Find where the given text appears and provide that cell's center as [X, Y] coordinate. 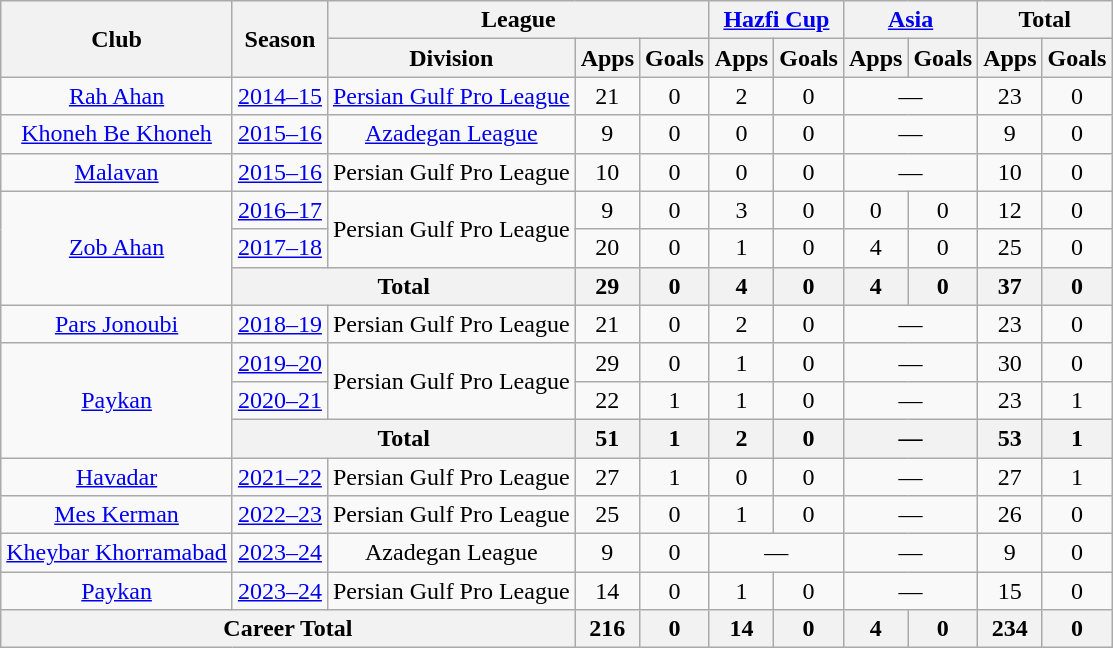
37 [1010, 286]
234 [1010, 629]
Khoneh Be Khoneh [117, 134]
Season [280, 39]
15 [1010, 591]
Pars Jonoubi [117, 324]
League [518, 20]
Division [451, 58]
Zob Ahan [117, 248]
20 [607, 248]
2019–20 [280, 362]
Club [117, 39]
Mes Kerman [117, 515]
Rah Ahan [117, 96]
2021–22 [280, 477]
2014–15 [280, 96]
Kheybar Khorramabad [117, 553]
51 [607, 438]
2016–17 [280, 210]
2018–19 [280, 324]
22 [607, 400]
3 [741, 210]
Hazfi Cup [776, 20]
Asia [910, 20]
2020–21 [280, 400]
Havadar [117, 477]
26 [1010, 515]
53 [1010, 438]
12 [1010, 210]
216 [607, 629]
Career Total [288, 629]
30 [1010, 362]
Malavan [117, 172]
2017–18 [280, 248]
2022–23 [280, 515]
